Search for the cell housing the specified text and yield its (x, y) center coordinate. 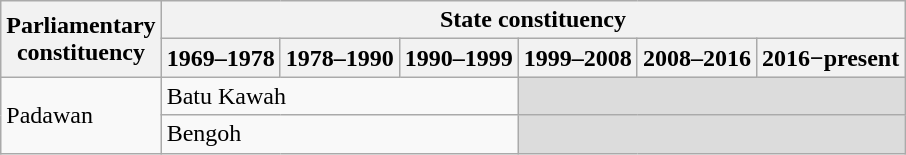
1969–1978 (220, 58)
Batu Kawah (340, 96)
Parliamentaryconstituency (81, 39)
Bengoh (340, 134)
2016−present (830, 58)
1999–2008 (578, 58)
Padawan (81, 115)
1978–1990 (340, 58)
1990–1999 (458, 58)
2008–2016 (696, 58)
State constituency (533, 20)
